Return (x, y) of the center of cell containing provided text 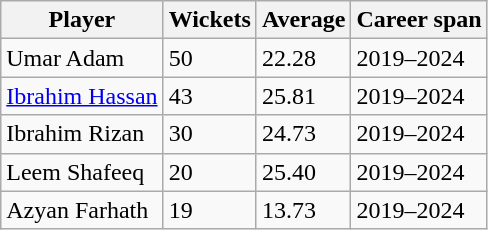
50 (210, 58)
43 (210, 96)
20 (210, 172)
Ibrahim Hassan (82, 96)
Umar Adam (82, 58)
Player (82, 20)
25.81 (304, 96)
Career span (419, 20)
25.40 (304, 172)
Leem Shafeeq (82, 172)
Ibrahim Rizan (82, 134)
19 (210, 210)
Wickets (210, 20)
Average (304, 20)
22.28 (304, 58)
24.73 (304, 134)
30 (210, 134)
Azyan Farhath (82, 210)
13.73 (304, 210)
